Determine the [X, Y] coordinate at the center of the cell enclosing the given text.  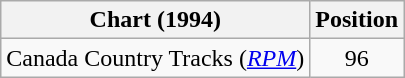
Canada Country Tracks (RPM) [156, 58]
Chart (1994) [156, 20]
Position [357, 20]
96 [357, 58]
